Find where the given text appears and provide that cell's center as (X, Y) coordinate. 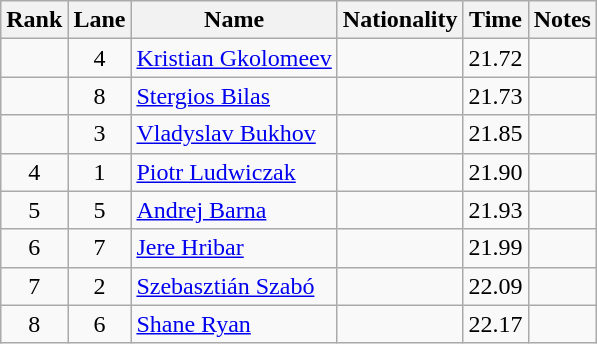
Notes (562, 20)
22.09 (496, 286)
Vladyslav Bukhov (234, 134)
Name (234, 20)
22.17 (496, 324)
21.93 (496, 210)
21.90 (496, 172)
1 (100, 172)
Kristian Gkolomeev (234, 58)
21.72 (496, 58)
Lane (100, 20)
Andrej Barna (234, 210)
21.85 (496, 134)
21.99 (496, 248)
2 (100, 286)
Shane Ryan (234, 324)
Stergios Bilas (234, 96)
Time (496, 20)
21.73 (496, 96)
Rank (34, 20)
Jere Hribar (234, 248)
Szebasztián Szabó (234, 286)
Nationality (400, 20)
Piotr Ludwiczak (234, 172)
3 (100, 134)
